For the text-containing cell, return its midpoint in (X, Y) coordinate format. 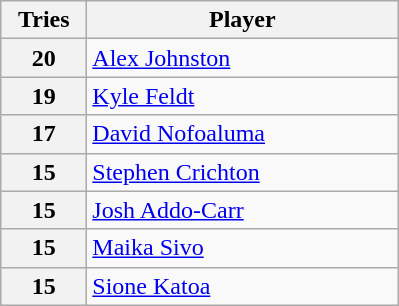
Josh Addo-Carr (242, 210)
Stephen Crichton (242, 172)
Maika Sivo (242, 248)
David Nofoaluma (242, 134)
Tries (44, 20)
Kyle Feldt (242, 96)
Player (242, 20)
Sione Katoa (242, 286)
19 (44, 96)
Alex Johnston (242, 58)
20 (44, 58)
17 (44, 134)
